Output the [X, Y] coordinate of the center of the cell containing the given text.  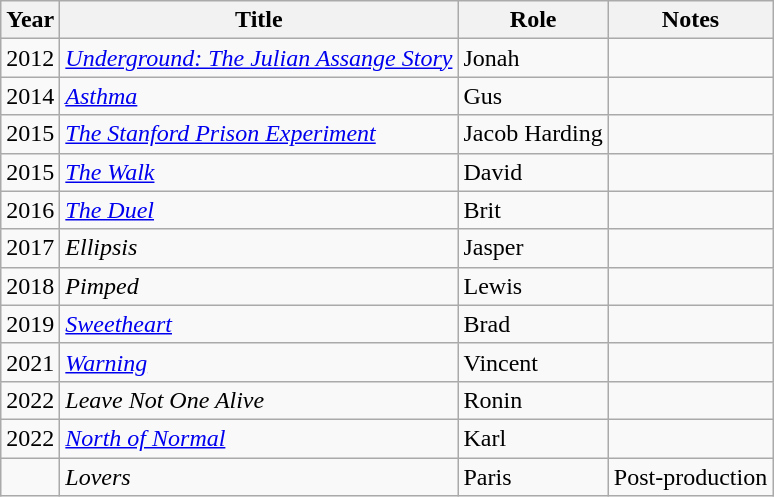
Vincent [533, 362]
Ellipsis [259, 248]
Karl [533, 438]
Notes [690, 20]
Lovers [259, 477]
Role [533, 20]
2018 [30, 286]
Underground: The Julian Assange Story [259, 58]
Jonah [533, 58]
North of Normal [259, 438]
2019 [30, 324]
Sweetheart [259, 324]
Jacob Harding [533, 134]
Ronin [533, 400]
The Walk [259, 172]
Lewis [533, 286]
Warning [259, 362]
Post-production [690, 477]
Pimped [259, 286]
Jasper [533, 248]
Leave Not One Alive [259, 400]
Brit [533, 210]
2012 [30, 58]
Brad [533, 324]
Title [259, 20]
2017 [30, 248]
Gus [533, 96]
The Duel [259, 210]
David [533, 172]
2016 [30, 210]
Year [30, 20]
Paris [533, 477]
2014 [30, 96]
The Stanford Prison Experiment [259, 134]
2021 [30, 362]
Asthma [259, 96]
